Capture the cell that displays the provided text and extract its (x, y) central coordinate. 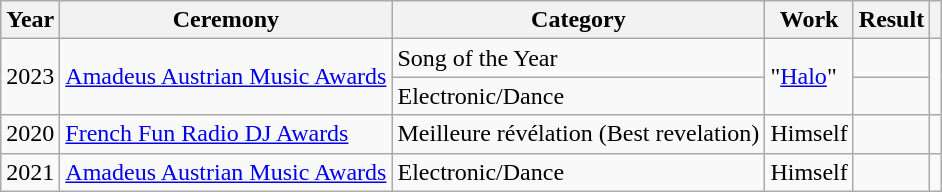
2023 (30, 77)
2021 (30, 172)
Category (578, 20)
Year (30, 20)
"Halo" (809, 77)
Ceremony (226, 20)
French Fun Radio DJ Awards (226, 134)
Result (891, 20)
Meilleure révélation (Best revelation) (578, 134)
Song of the Year (578, 58)
2020 (30, 134)
Work (809, 20)
